Identify which cell holds the provided text, then report its (x, y) central coordinate. 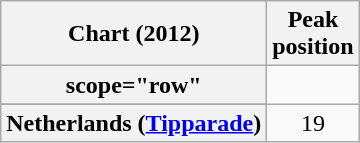
19 (313, 123)
Chart (2012) (134, 34)
Peakposition (313, 34)
scope="row" (134, 85)
Netherlands (Tipparade) (134, 123)
